Detect which cell encompasses the target text, then output its [x, y] center coordinate. 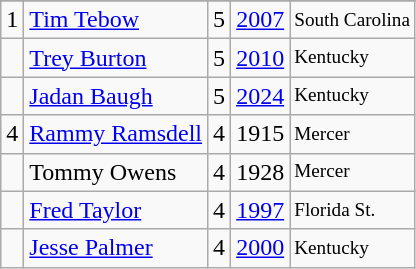
Tommy Owens [116, 172]
2024 [260, 96]
Jadan Baugh [116, 96]
2010 [260, 58]
2007 [260, 20]
Rammy Ramsdell [116, 134]
Fred Taylor [116, 210]
2000 [260, 248]
1997 [260, 210]
Trey Burton [116, 58]
Jesse Palmer [116, 248]
South Carolina [352, 20]
1 [12, 20]
1928 [260, 172]
1915 [260, 134]
Florida St. [352, 210]
Tim Tebow [116, 20]
